Return (x, y) of the center of cell containing provided text 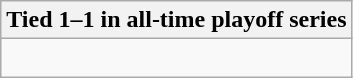
Tied 1–1 in all-time playoff series (176, 20)
